Detect which cell encompasses the target text, then output its (x, y) center coordinate. 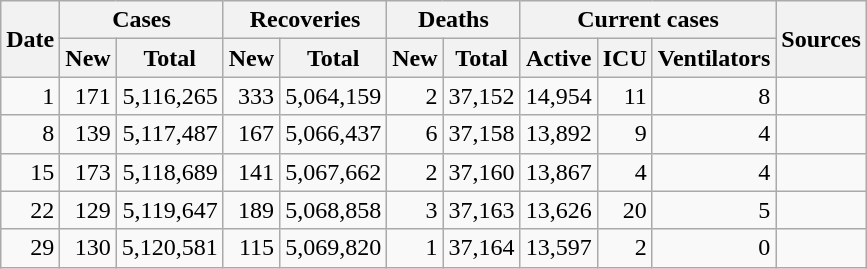
Cases (142, 20)
13,867 (558, 172)
Sources (822, 39)
37,164 (482, 248)
13,626 (558, 210)
5,119,647 (170, 210)
9 (624, 134)
5,069,820 (334, 248)
130 (88, 248)
ICU (624, 58)
6 (415, 134)
0 (714, 248)
Active (558, 58)
5,066,437 (334, 134)
20 (624, 210)
15 (30, 172)
Date (30, 39)
37,152 (482, 96)
22 (30, 210)
3 (415, 210)
139 (88, 134)
167 (251, 134)
11 (624, 96)
5,064,159 (334, 96)
5,118,689 (170, 172)
173 (88, 172)
14,954 (558, 96)
171 (88, 96)
37,163 (482, 210)
Deaths (454, 20)
Ventilators (714, 58)
129 (88, 210)
5,068,858 (334, 210)
37,158 (482, 134)
5 (714, 210)
37,160 (482, 172)
5,120,581 (170, 248)
5,117,487 (170, 134)
189 (251, 210)
115 (251, 248)
333 (251, 96)
5,067,662 (334, 172)
Recoveries (304, 20)
13,597 (558, 248)
13,892 (558, 134)
141 (251, 172)
Current cases (648, 20)
5,116,265 (170, 96)
29 (30, 248)
